Output the (x, y) coordinate of the center of the cell containing the given text.  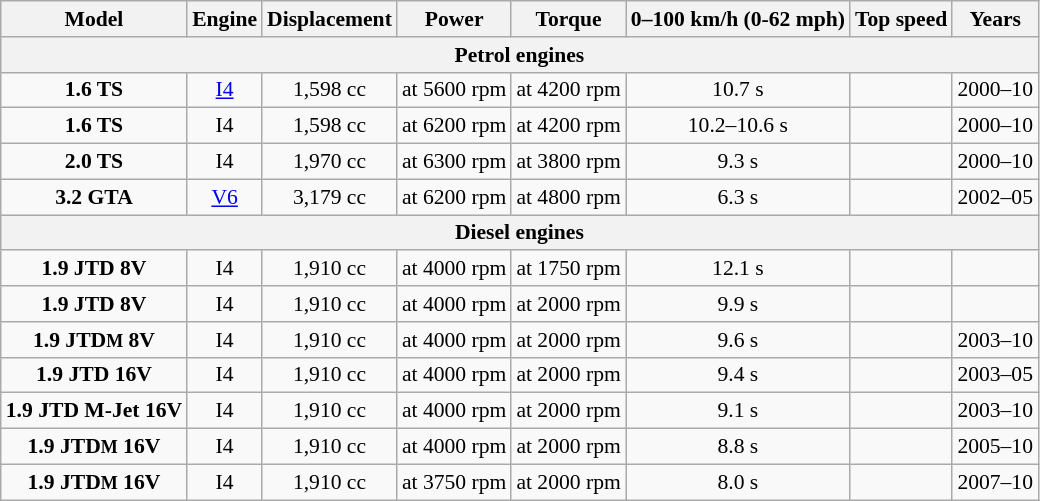
2003–05 (995, 375)
at 6300 rpm (454, 162)
9.9 s (738, 304)
Model (94, 19)
Displacement (330, 19)
1,970 cc (330, 162)
3,179 cc (330, 197)
2005–10 (995, 447)
at 5600 rpm (454, 90)
9.1 s (738, 411)
6.3 s (738, 197)
Top speed (901, 19)
10.2–10.6 s (738, 126)
9.4 s (738, 375)
1.9 JTD M-Jet 16V (94, 411)
at 3750 rpm (454, 482)
9.6 s (738, 340)
at 1750 rpm (568, 269)
2.0 TS (94, 162)
2007–10 (995, 482)
9.3 s (738, 162)
at 3800 rpm (568, 162)
12.1 s (738, 269)
V6 (224, 197)
Diesel engines (520, 233)
at 4800 rpm (568, 197)
2002–05 (995, 197)
8.0 s (738, 482)
3.2 GTA (94, 197)
1.9 JTD 16V (94, 375)
Years (995, 19)
Power (454, 19)
1.9 JTDM 8V (94, 340)
10.7 s (738, 90)
Torque (568, 19)
Petrol engines (520, 55)
0–100 km/h (0-62 mph) (738, 19)
Engine (224, 19)
8.8 s (738, 447)
